Output the (x, y) coordinate of the center of the cell containing the given text.  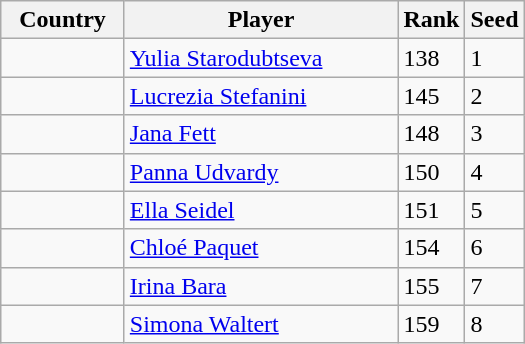
159 (432, 324)
4 (494, 172)
5 (494, 210)
148 (432, 134)
Ella Seidel (261, 210)
Panna Udvardy (261, 172)
Country (63, 20)
Simona Waltert (261, 324)
Yulia Starodubtseva (261, 58)
138 (432, 58)
Chloé Paquet (261, 248)
8 (494, 324)
7 (494, 286)
1 (494, 58)
155 (432, 286)
Seed (494, 20)
Jana Fett (261, 134)
2 (494, 96)
6 (494, 248)
Irina Bara (261, 286)
3 (494, 134)
Lucrezia Stefanini (261, 96)
154 (432, 248)
151 (432, 210)
150 (432, 172)
Player (261, 20)
145 (432, 96)
Rank (432, 20)
